Output the [X, Y] coordinate of the center of the cell containing the given text.  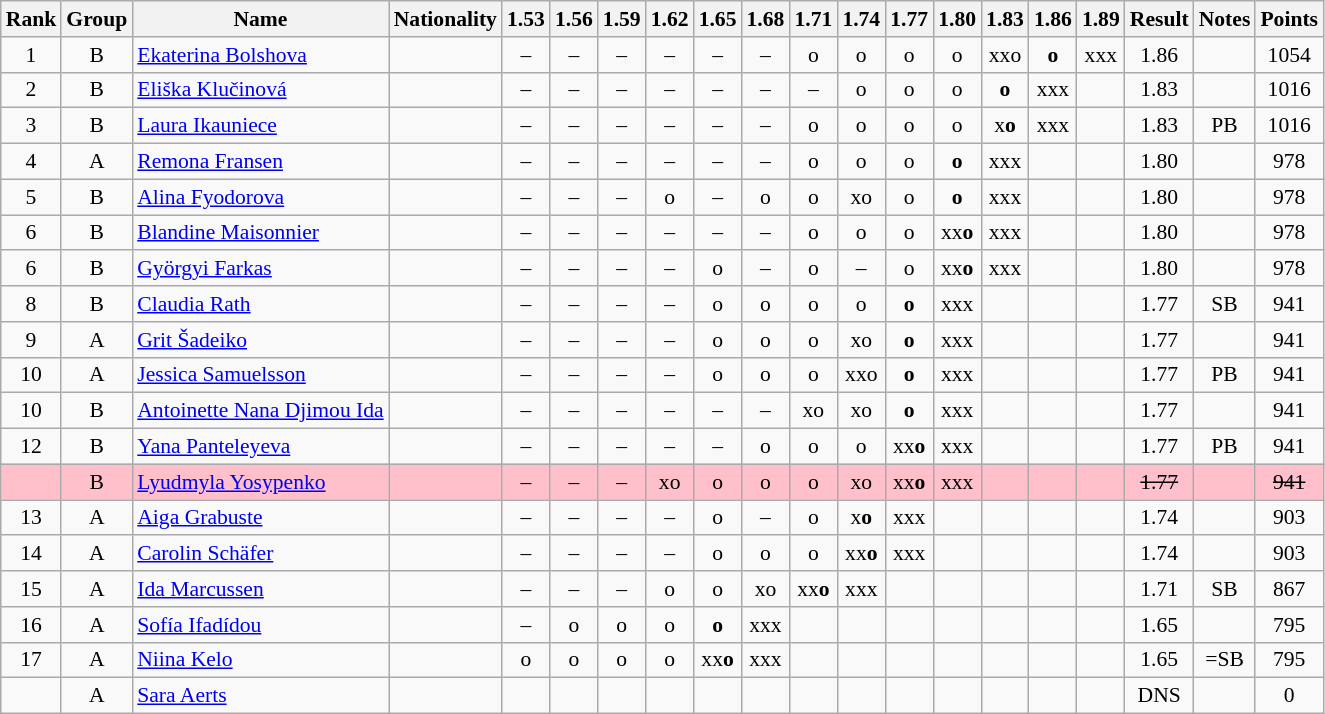
1.89 [1101, 19]
15 [32, 589]
=SB [1225, 660]
1.56 [574, 19]
1.53 [526, 19]
0 [1289, 696]
Rank [32, 19]
Carolin Schäfer [260, 554]
14 [32, 554]
Name [260, 19]
Antoinette Nana Djimou Ida [260, 411]
17 [32, 660]
Points [1289, 19]
DNS [1160, 696]
3 [32, 126]
867 [1289, 589]
Ida Marcussen [260, 589]
Remona Fransen [260, 162]
Yana Panteleyeva [260, 447]
Claudia Rath [260, 304]
Nationality [446, 19]
2 [32, 90]
Györgyi Farkas [260, 269]
13 [32, 518]
1.59 [622, 19]
Group [96, 19]
Sara Aerts [260, 696]
Laura Ikauniece [260, 126]
4 [32, 162]
1.62 [670, 19]
Aiga Grabuste [260, 518]
Sofía Ifadídou [260, 625]
1 [32, 55]
1054 [1289, 55]
Ekaterina Bolshova [260, 55]
Jessica Samuelsson [260, 375]
Blandine Maisonnier [260, 233]
5 [32, 197]
Grit Šadeiko [260, 340]
Notes [1225, 19]
1.68 [766, 19]
16 [32, 625]
Niina Kelo [260, 660]
8 [32, 304]
Alina Fyodorova [260, 197]
12 [32, 447]
Result [1160, 19]
9 [32, 340]
Lyudmyla Yosypenko [260, 482]
Eliška Klučinová [260, 90]
